Scan for the cell matching the given text and deliver its [X, Y] coordinate at center. 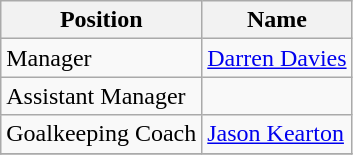
Manager [102, 58]
Name [277, 20]
Goalkeeping Coach [102, 134]
Darren Davies [277, 58]
Jason Kearton [277, 134]
Assistant Manager [102, 96]
Position [102, 20]
